Return the [X, Y] coordinate for the center point of the cell that contains the specified text.  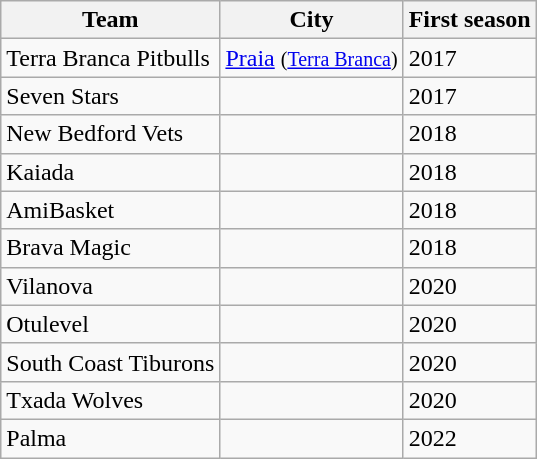
Brava Magic [110, 248]
AmiBasket [110, 210]
First season [470, 20]
Kaiada [110, 172]
South Coast Tiburons [110, 362]
Vilanova [110, 286]
Otulevel [110, 324]
City [312, 20]
Terra Branca Pitbulls [110, 58]
New Bedford Vets [110, 134]
Palma [110, 438]
2022 [470, 438]
Txada Wolves [110, 400]
Seven Stars [110, 96]
Praia (Terra Branca) [312, 58]
Team [110, 20]
